Locate the cell with the specified text and output its (X, Y) center coordinate. 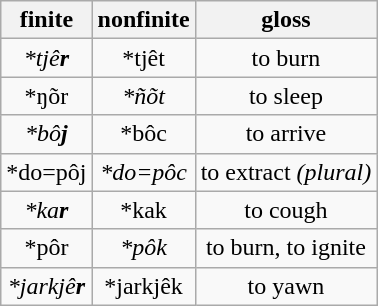
finite (46, 20)
*tjêr (46, 58)
*pôk (144, 248)
*jarkjêk (144, 286)
*tjêt (144, 58)
gloss (286, 20)
to yawn (286, 286)
*bôc (144, 134)
nonfinite (144, 20)
to cough (286, 210)
*pôr (46, 248)
to arrive (286, 134)
*do=pôc (144, 172)
*bôj (46, 134)
*ŋõr (46, 96)
to sleep (286, 96)
*kar (46, 210)
*do=pôj (46, 172)
to burn, to ignite (286, 248)
*jarkjêr (46, 286)
to burn (286, 58)
to extract (plural) (286, 172)
*ñõt (144, 96)
*kak (144, 210)
